Provide the [x, y] coordinate of the cell's center where the given text is located.  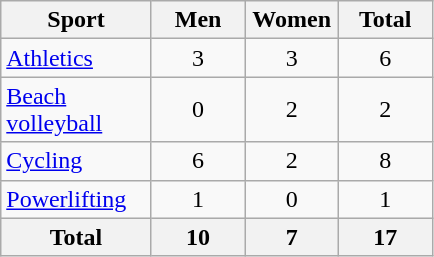
Athletics [76, 58]
Beach volleyball [76, 110]
7 [292, 237]
Sport [76, 20]
17 [385, 237]
8 [385, 161]
Men [198, 20]
Powerlifting [76, 199]
Cycling [76, 161]
Women [292, 20]
10 [198, 237]
